Identify which cell holds the provided text, then report its (X, Y) central coordinate. 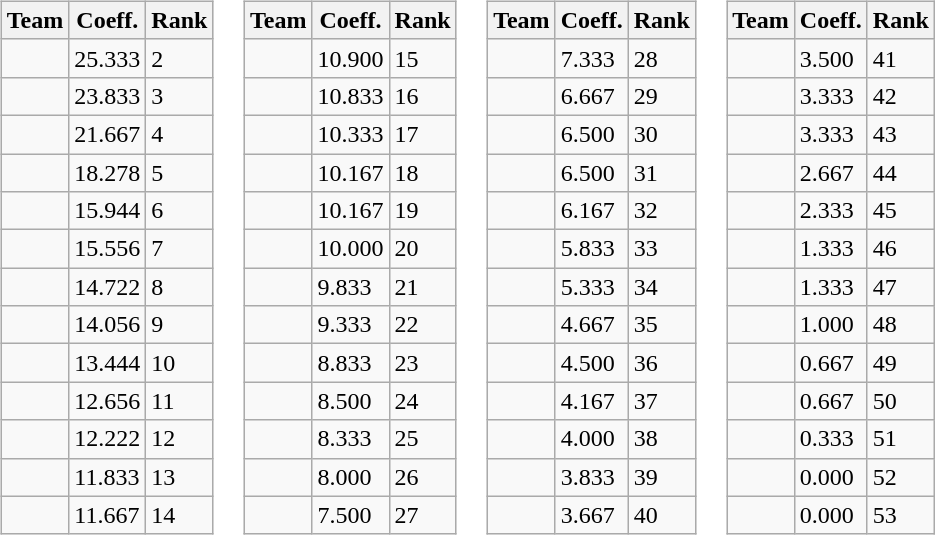
28 (662, 58)
18.278 (108, 173)
5.833 (592, 249)
11.833 (108, 477)
47 (900, 287)
15 (422, 58)
15.944 (108, 211)
44 (900, 173)
25 (422, 439)
4.167 (592, 401)
16 (422, 96)
10 (180, 363)
15.556 (108, 249)
1.000 (830, 325)
48 (900, 325)
42 (900, 96)
3.500 (830, 58)
52 (900, 477)
10.000 (350, 249)
50 (900, 401)
10.900 (350, 58)
27 (422, 515)
34 (662, 287)
37 (662, 401)
4.000 (592, 439)
6.167 (592, 211)
14.056 (108, 325)
4.500 (592, 363)
10.833 (350, 96)
7.333 (592, 58)
3.833 (592, 477)
19 (422, 211)
0.333 (830, 439)
38 (662, 439)
22 (422, 325)
25.333 (108, 58)
43 (900, 134)
41 (900, 58)
17 (422, 134)
45 (900, 211)
29 (662, 96)
5 (180, 173)
36 (662, 363)
18 (422, 173)
51 (900, 439)
7.500 (350, 515)
2.667 (830, 173)
12.656 (108, 401)
4.667 (592, 325)
23.833 (108, 96)
13.444 (108, 363)
30 (662, 134)
3 (180, 96)
14 (180, 515)
8.333 (350, 439)
31 (662, 173)
35 (662, 325)
20 (422, 249)
3.667 (592, 515)
2.333 (830, 211)
40 (662, 515)
13 (180, 477)
53 (900, 515)
6 (180, 211)
11 (180, 401)
49 (900, 363)
8.833 (350, 363)
11.667 (108, 515)
5.333 (592, 287)
32 (662, 211)
46 (900, 249)
9.833 (350, 287)
23 (422, 363)
26 (422, 477)
39 (662, 477)
8.500 (350, 401)
24 (422, 401)
8.000 (350, 477)
12.222 (108, 439)
14.722 (108, 287)
21.667 (108, 134)
8 (180, 287)
33 (662, 249)
21 (422, 287)
10.333 (350, 134)
6.667 (592, 96)
4 (180, 134)
12 (180, 439)
9.333 (350, 325)
7 (180, 249)
2 (180, 58)
9 (180, 325)
